Return (X, Y) of the center of cell containing provided text 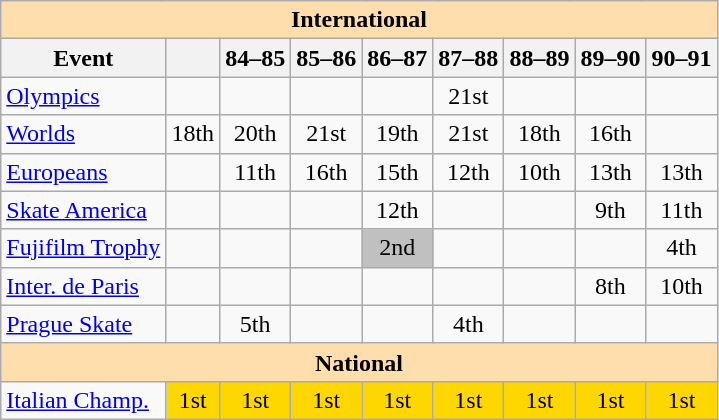
84–85 (256, 58)
87–88 (468, 58)
Europeans (84, 172)
Olympics (84, 96)
Italian Champ. (84, 400)
90–91 (682, 58)
Inter. de Paris (84, 286)
Event (84, 58)
Prague Skate (84, 324)
88–89 (540, 58)
86–87 (398, 58)
Fujifilm Trophy (84, 248)
International (359, 20)
85–86 (326, 58)
20th (256, 134)
19th (398, 134)
8th (610, 286)
2nd (398, 248)
Worlds (84, 134)
89–90 (610, 58)
15th (398, 172)
5th (256, 324)
Skate America (84, 210)
9th (610, 210)
National (359, 362)
